From the cell containing the given text, extract its center point as (x, y) coordinate. 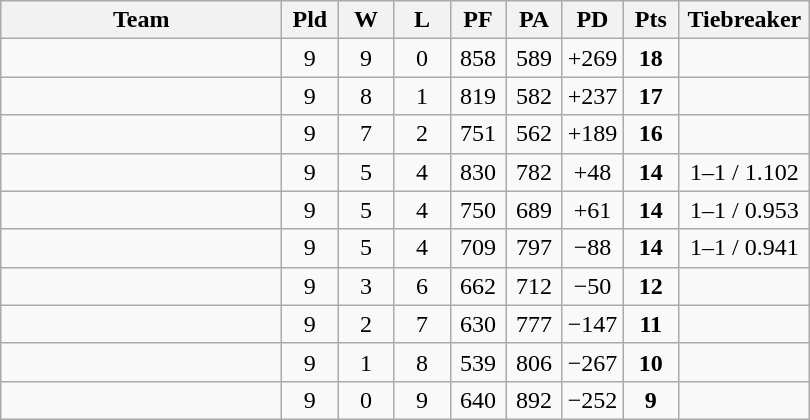
PF (478, 20)
630 (478, 324)
750 (478, 210)
16 (651, 134)
12 (651, 286)
Pts (651, 20)
−147 (592, 324)
PD (592, 20)
589 (534, 58)
1–1 / 1.102 (744, 172)
640 (478, 400)
L (422, 20)
−267 (592, 362)
+269 (592, 58)
562 (534, 134)
1–1 / 0.953 (744, 210)
18 (651, 58)
+48 (592, 172)
777 (534, 324)
+237 (592, 96)
830 (478, 172)
582 (534, 96)
−50 (592, 286)
6 (422, 286)
858 (478, 58)
892 (534, 400)
Pld (310, 20)
10 (651, 362)
3 (366, 286)
17 (651, 96)
782 (534, 172)
−252 (592, 400)
−88 (592, 248)
+61 (592, 210)
Tiebreaker (744, 20)
806 (534, 362)
797 (534, 248)
709 (478, 248)
11 (651, 324)
W (366, 20)
751 (478, 134)
539 (478, 362)
1–1 / 0.941 (744, 248)
Team (142, 20)
+189 (592, 134)
712 (534, 286)
689 (534, 210)
PA (534, 20)
819 (478, 96)
662 (478, 286)
